Find where the given text appears and provide that cell's center as (x, y) coordinate. 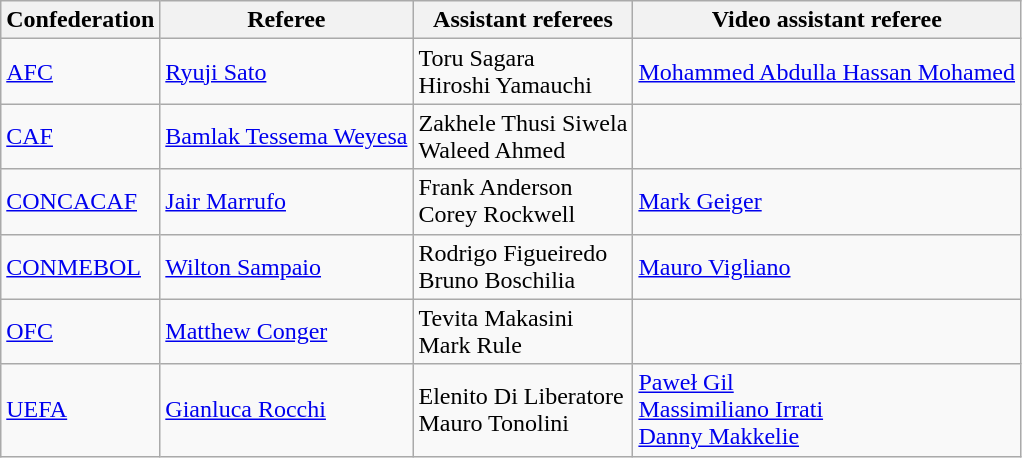
OFC (80, 332)
Rodrigo Figueiredo Bruno Boschilia (523, 266)
Wilton Sampaio (286, 266)
AFC (80, 72)
Paweł Gil Massimiliano Irrati Danny Makkelie (827, 410)
Mauro Vigliano (827, 266)
CONCACAF (80, 202)
UEFA (80, 410)
Mark Geiger (827, 202)
Assistant referees (523, 20)
Matthew Conger (286, 332)
Frank Anderson Corey Rockwell (523, 202)
CONMEBOL (80, 266)
Bamlak Tessema Weyesa (286, 136)
Toru Sagara Hiroshi Yamauchi (523, 72)
Referee (286, 20)
Tevita Makasini Mark Rule (523, 332)
Mohammed Abdulla Hassan Mohamed (827, 72)
CAF (80, 136)
Confederation (80, 20)
Zakhele Thusi Siwela Waleed Ahmed (523, 136)
Ryuji Sato (286, 72)
Elenito Di Liberatore Mauro Tonolini (523, 410)
Jair Marrufo (286, 202)
Video assistant referee (827, 20)
Gianluca Rocchi (286, 410)
